Return the [X, Y] coordinate for the center point of the cell that contains the specified text.  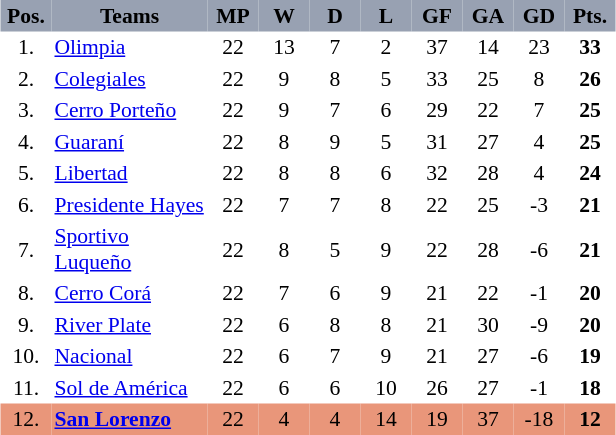
30 [488, 325]
GF [438, 16]
Colegiales [130, 79]
-9 [540, 325]
10. [26, 357]
3. [26, 111]
Pos. [26, 16]
23 [540, 48]
W [284, 16]
1. [26, 48]
32 [438, 174]
6. [26, 205]
Presidente Hayes [130, 205]
Libertad [130, 174]
Guaraní [130, 142]
Nacional [130, 357]
14 [488, 48]
37 [438, 48]
MP [234, 16]
31 [438, 142]
11. [26, 388]
29 [438, 111]
4. [26, 142]
GA [488, 16]
Sol de América [130, 388]
GD [540, 16]
19 [590, 357]
24 [590, 174]
Sportivo Luqueño [130, 250]
Cerro Porteño [130, 111]
8. [26, 294]
13 [284, 48]
Teams [130, 16]
Olimpia [130, 48]
10 [386, 388]
5. [26, 174]
L [386, 16]
18 [590, 388]
2 [386, 48]
7. [26, 250]
-3 [540, 205]
9. [26, 325]
River Plate [130, 325]
2. [26, 79]
D [336, 16]
Pts. [590, 16]
Cerro Corá [130, 294]
